Provide the (x, y) coordinate of the cell's center where the given text is located.  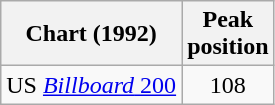
US Billboard 200 (92, 85)
Chart (1992) (92, 34)
Peakposition (228, 34)
108 (228, 85)
